Locate the cell with the specified text and output its (X, Y) center coordinate. 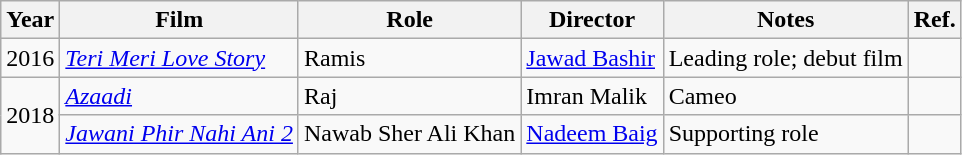
Director (592, 20)
2018 (30, 115)
2016 (30, 58)
Nadeem Baig (592, 134)
Nawab Sher Ali Khan (409, 134)
Jawad Bashir (592, 58)
Imran Malik (592, 96)
Teri Meri Love Story (180, 58)
Cameo (786, 96)
Ramis (409, 58)
Notes (786, 20)
Azaadi (180, 96)
Raj (409, 96)
Role (409, 20)
Film (180, 20)
Leading role; debut film (786, 58)
Jawani Phir Nahi Ani 2 (180, 134)
Supporting role (786, 134)
Ref. (934, 20)
Year (30, 20)
